Return the [X, Y] coordinate for the center point of the cell that contains the specified text.  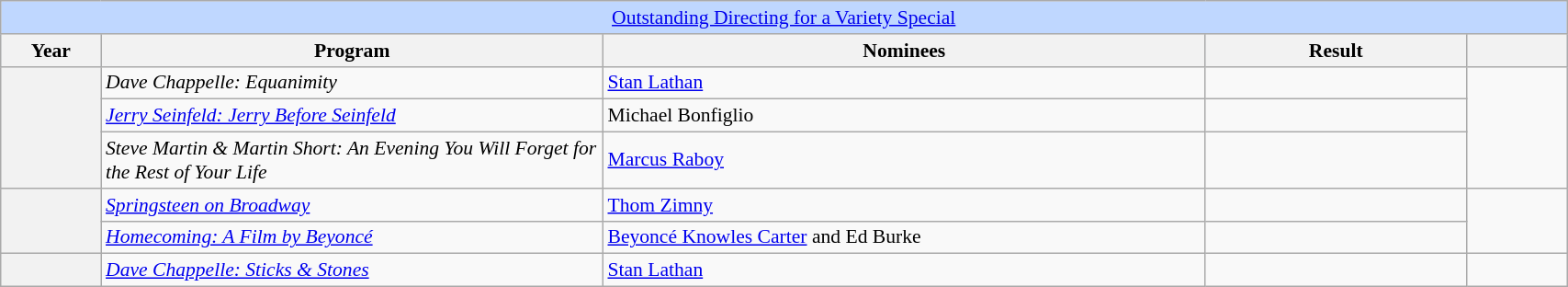
Steve Martin & Martin Short: An Evening You Will Forget for the Rest of Your Life [352, 160]
Outstanding Directing for a Variety Special [784, 17]
Beyoncé Knowles Carter and Ed Burke [904, 237]
Springsteen on Broadway [352, 205]
Result [1336, 51]
Michael Bonfiglio [904, 116]
Dave Chappelle: Equanimity [352, 83]
Marcus Raboy [904, 160]
Homecoming: A Film by Beyoncé [352, 237]
Jerry Seinfeld: Jerry Before Seinfeld [352, 116]
Nominees [904, 51]
Dave Chappelle: Sticks & Stones [352, 270]
Year [51, 51]
Thom Zimny [904, 205]
Program [352, 51]
